Output the [X, Y] coordinate of the center of the cell containing the given text.  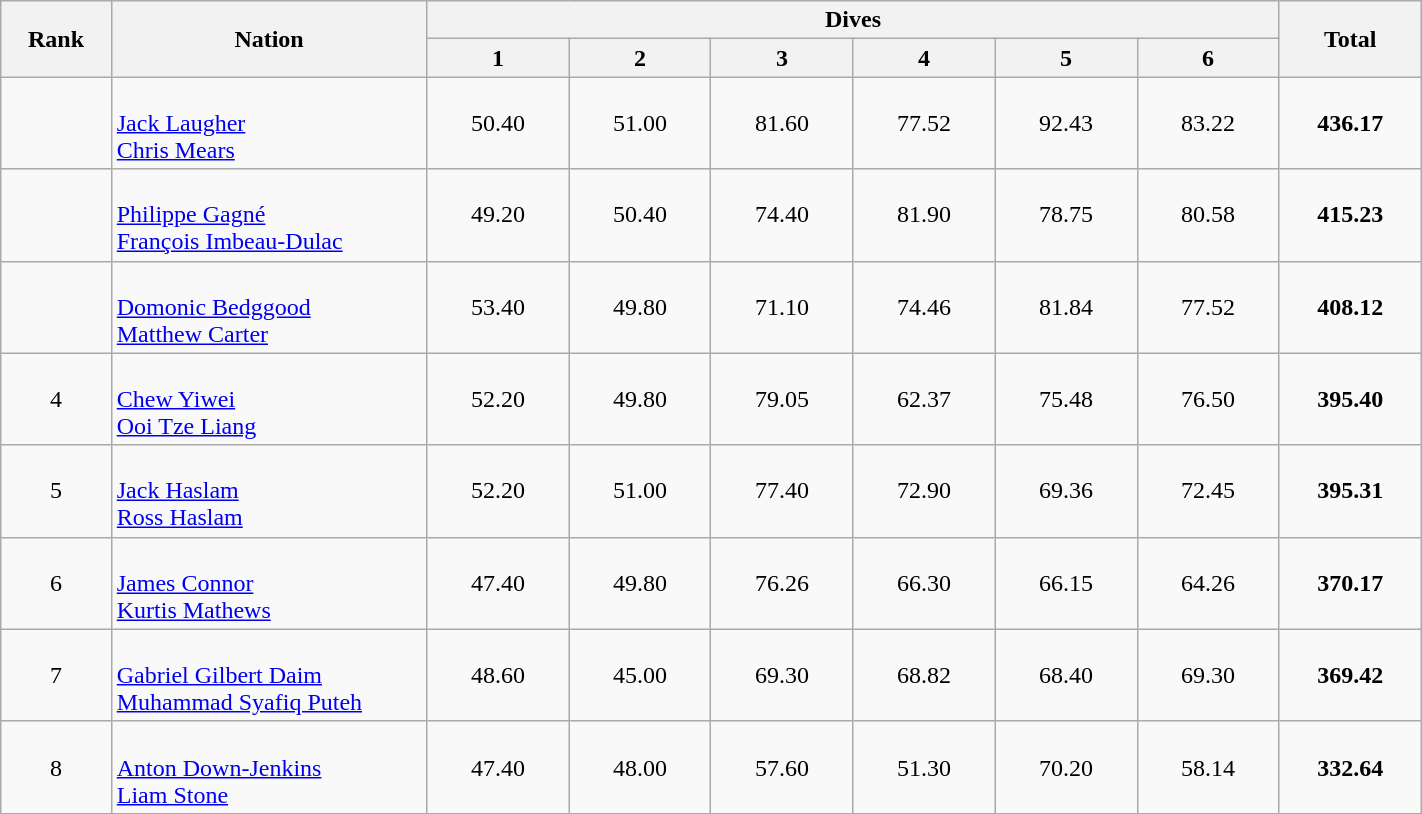
64.26 [1208, 583]
370.17 [1350, 583]
79.05 [782, 399]
81.60 [782, 123]
8 [56, 767]
71.10 [782, 307]
Gabriel Gilbert DaimMuhammad Syafiq Puteh [269, 675]
66.15 [1066, 583]
2 [640, 58]
Total [1350, 39]
408.12 [1350, 307]
74.40 [782, 215]
332.64 [1350, 767]
62.37 [924, 399]
72.45 [1208, 491]
69.36 [1066, 491]
436.17 [1350, 123]
48.00 [640, 767]
74.46 [924, 307]
70.20 [1066, 767]
78.75 [1066, 215]
49.20 [498, 215]
76.26 [782, 583]
3 [782, 58]
45.00 [640, 675]
81.84 [1066, 307]
53.40 [498, 307]
369.42 [1350, 675]
James ConnorKurtis Mathews [269, 583]
1 [498, 58]
66.30 [924, 583]
68.40 [1066, 675]
Nation [269, 39]
395.40 [1350, 399]
81.90 [924, 215]
48.60 [498, 675]
Jack LaugherChris Mears [269, 123]
57.60 [782, 767]
Rank [56, 39]
Domonic BedggoodMatthew Carter [269, 307]
Philippe GagnéFrançois Imbeau-Dulac [269, 215]
51.30 [924, 767]
76.50 [1208, 399]
Chew YiweiOoi Tze Liang [269, 399]
92.43 [1066, 123]
58.14 [1208, 767]
75.48 [1066, 399]
83.22 [1208, 123]
Dives [853, 20]
Anton Down-JenkinsLiam Stone [269, 767]
72.90 [924, 491]
Jack HaslamRoss Haslam [269, 491]
395.31 [1350, 491]
415.23 [1350, 215]
77.40 [782, 491]
68.82 [924, 675]
7 [56, 675]
80.58 [1208, 215]
